Return (X, Y) of the center of cell containing provided text 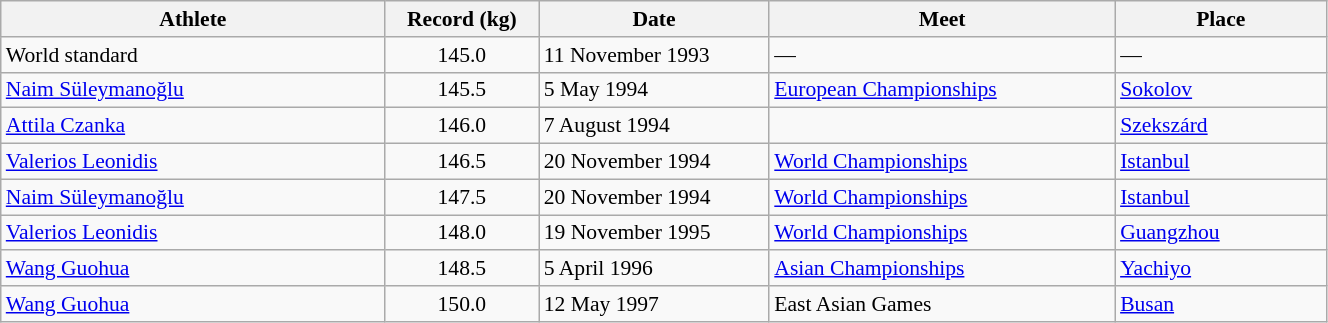
145.0 (462, 55)
Place (1220, 19)
Attila Czanka (193, 126)
148.0 (462, 233)
East Asian Games (942, 304)
European Championships (942, 90)
7 August 1994 (654, 126)
146.5 (462, 162)
12 May 1997 (654, 304)
World standard (193, 55)
11 November 1993 (654, 55)
145.5 (462, 90)
5 April 1996 (654, 269)
Sokolov (1220, 90)
Busan (1220, 304)
Szekszárd (1220, 126)
147.5 (462, 197)
Meet (942, 19)
Athlete (193, 19)
Asian Championships (942, 269)
19 November 1995 (654, 233)
5 May 1994 (654, 90)
Record (kg) (462, 19)
Yachiyo (1220, 269)
150.0 (462, 304)
148.5 (462, 269)
Guangzhou (1220, 233)
Date (654, 19)
146.0 (462, 126)
